Locate the cell with the specified text and output its (X, Y) center coordinate. 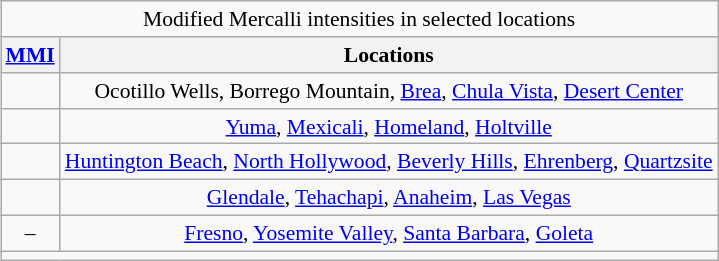
Locations (389, 55)
– (30, 233)
MMI (30, 55)
Ocotillo Wells, Borrego Mountain, Brea, Chula Vista, Desert Center (389, 91)
Huntington Beach, North Hollywood, Beverly Hills, Ehrenberg, Quartzsite (389, 162)
Modified Mercalli intensities in selected locations (360, 19)
Glendale, Tehachapi, Anaheim, Las Vegas (389, 197)
Fresno, Yosemite Valley, Santa Barbara, Goleta (389, 233)
Yuma, Mexicali, Homeland, Holtville (389, 126)
